Pinpoint the cell where the given text exists, returning its (X, Y) midpoint coordinate. 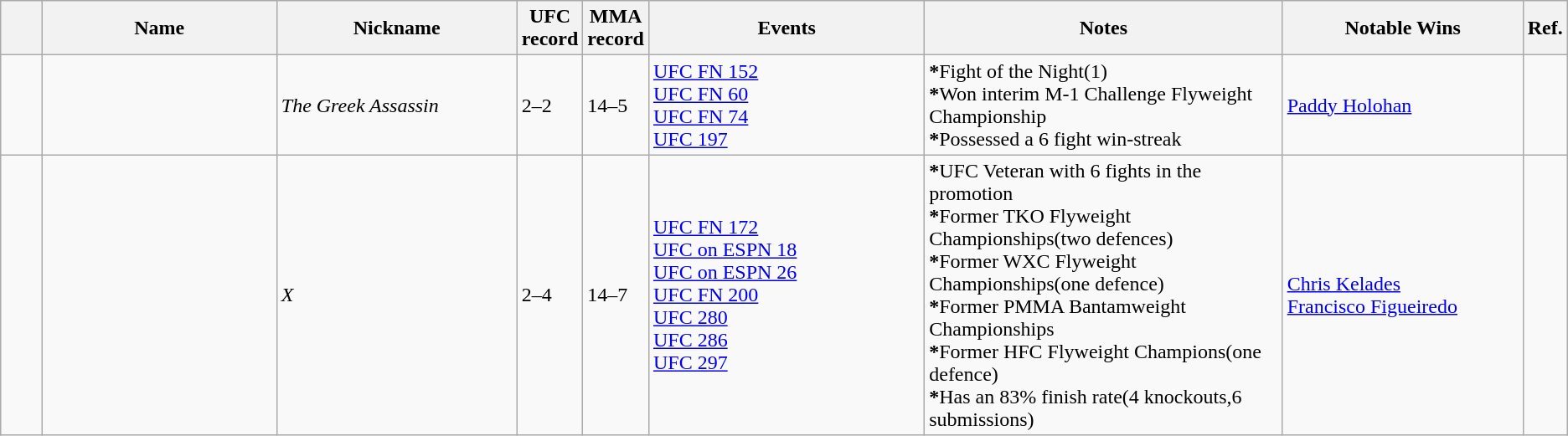
Nickname (397, 28)
MMA record (616, 28)
UFC FN 172 UFC on ESPN 18 UFC on ESPN 26 UFC FN 200 UFC 280 UFC 286 UFC 297 (786, 295)
Events (786, 28)
The Greek Assassin (397, 105)
UFC FN 152 UFC FN 60 UFC FN 74 UFC 197 (786, 105)
2–4 (549, 295)
Notes (1104, 28)
2–2 (549, 105)
Ref. (1545, 28)
Chris Kelades Francisco Figueiredo (1402, 295)
14–7 (616, 295)
Name (159, 28)
UFC record (549, 28)
Paddy Holohan (1402, 105)
X (397, 295)
Notable Wins (1402, 28)
14–5 (616, 105)
*Fight of the Night(1) *Won interim M-1 Challenge Flyweight Championship *Possessed a 6 fight win-streak (1104, 105)
